Identify which cell holds the provided text, then report its (x, y) central coordinate. 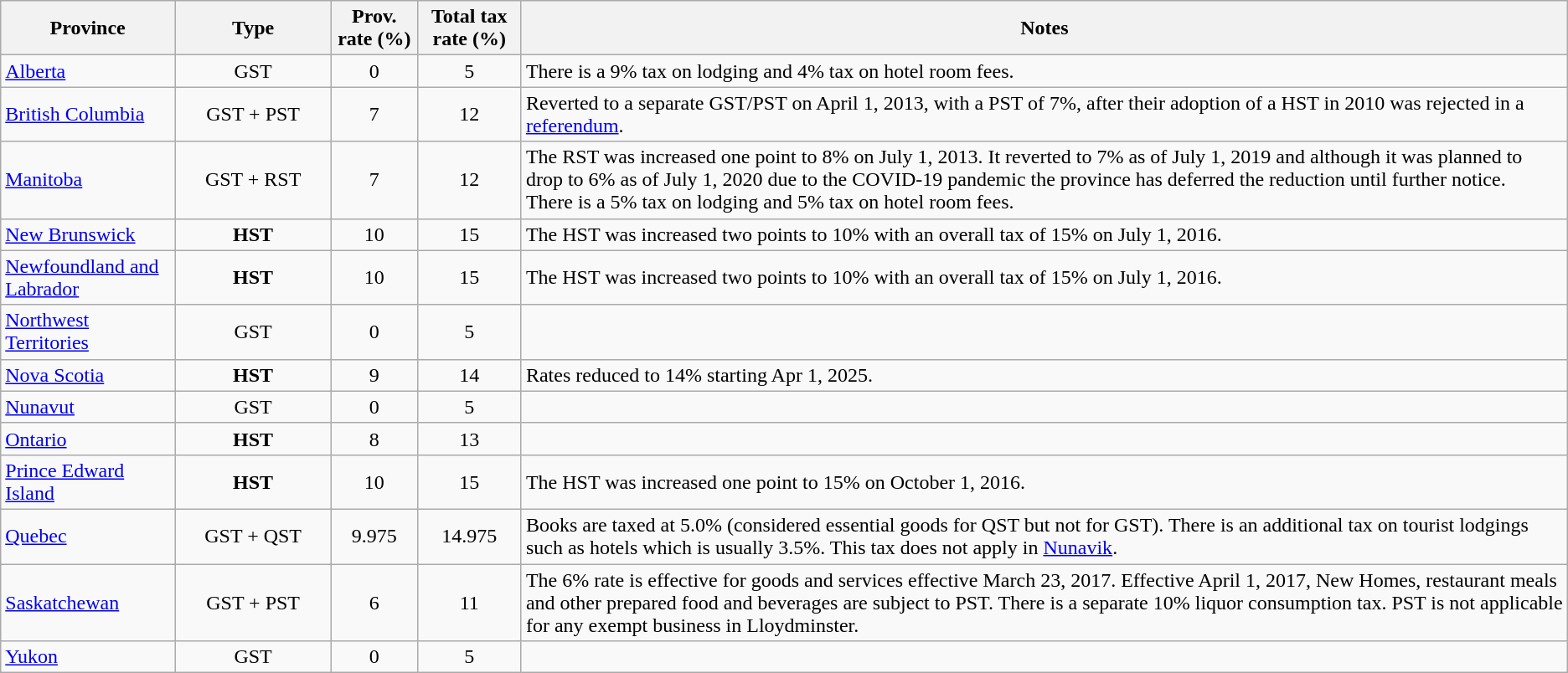
11 (469, 603)
13 (469, 439)
Newfoundland and Labrador (88, 278)
Nova Scotia (88, 375)
14 (469, 375)
6 (374, 603)
Saskatchewan (88, 603)
Quebec (88, 536)
Notes (1044, 28)
Total tax rate (%) (469, 28)
Prov. rate (%) (374, 28)
Northwest Territories (88, 331)
The HST was increased one point to 15% on October 1, 2016. (1044, 482)
Type (253, 28)
GST + QST (253, 536)
Prince Edward Island (88, 482)
Manitoba (88, 180)
9 (374, 375)
British Columbia (88, 114)
New Brunswick (88, 234)
14.975 (469, 536)
8 (374, 439)
GST + RST (253, 180)
There is a 9% tax on lodging and 4% tax on hotel room fees. (1044, 71)
Rates reduced to 14% starting Apr 1, 2025. (1044, 375)
Ontario (88, 439)
Alberta (88, 71)
Nunavut (88, 407)
Reverted to a separate GST/PST on April 1, 2013, with a PST of 7%, after their adoption of a HST in 2010 was rejected in a referendum. (1044, 114)
Yukon (88, 657)
Province (88, 28)
9.975 (374, 536)
